Find where the given text appears and provide that cell's center as [x, y] coordinate. 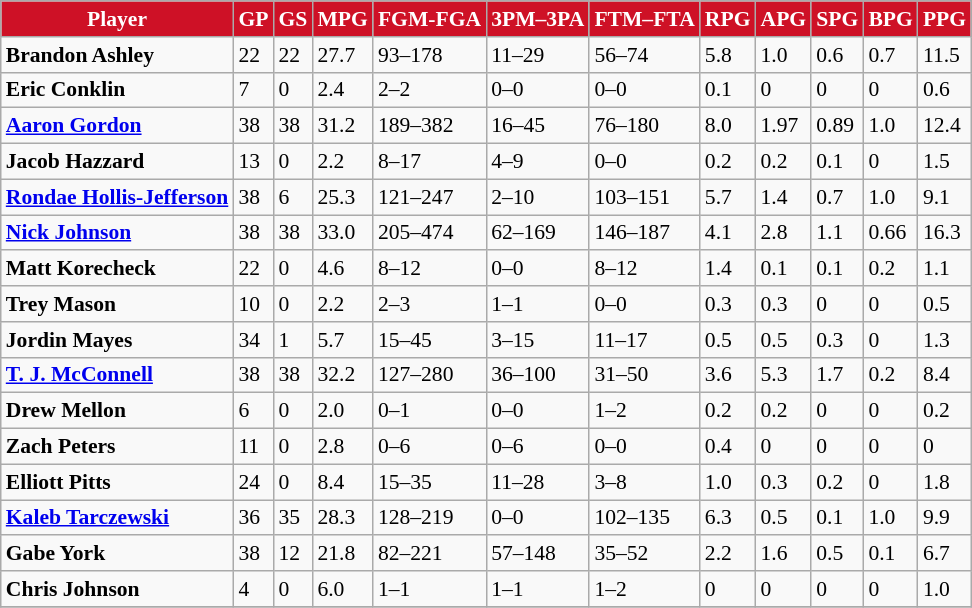
31–50 [644, 375]
Gabe York [118, 554]
MPG [342, 19]
27.7 [342, 55]
11.5 [944, 55]
0.66 [890, 233]
102–135 [644, 518]
10 [253, 304]
35–52 [644, 554]
1.7 [837, 375]
103–151 [644, 197]
SPG [837, 19]
2–2 [430, 90]
1 [292, 340]
5.3 [784, 375]
15–45 [430, 340]
57–148 [538, 554]
RPG [728, 19]
11–29 [538, 55]
16.3 [944, 233]
3PM–3PA [538, 19]
Aaron Gordon [118, 126]
128–219 [430, 518]
4.1 [728, 233]
GP [253, 19]
4 [253, 589]
127–280 [430, 375]
11–28 [538, 482]
3.6 [728, 375]
0–1 [430, 411]
36–100 [538, 375]
56–74 [644, 55]
Jacob Hazzard [118, 162]
Jordin Mayes [118, 340]
31.2 [342, 126]
Drew Mellon [118, 411]
2.0 [342, 411]
12 [292, 554]
Brandon Ashley [118, 55]
6.3 [728, 518]
Rondae Hollis-Jefferson [118, 197]
Kaleb Tarczewski [118, 518]
16–45 [538, 126]
205–474 [430, 233]
35 [292, 518]
36 [253, 518]
189–382 [430, 126]
Chris Johnson [118, 589]
28.3 [342, 518]
15–35 [430, 482]
GS [292, 19]
25.3 [342, 197]
82–221 [430, 554]
11 [253, 447]
24 [253, 482]
1.8 [944, 482]
93–178 [430, 55]
2.4 [342, 90]
APG [784, 19]
1.5 [944, 162]
Nick Johnson [118, 233]
1.97 [784, 126]
34 [253, 340]
4–9 [538, 162]
21.8 [342, 554]
33.0 [342, 233]
PPG [944, 19]
8–17 [430, 162]
FTM–FTA [644, 19]
T. J. McConnell [118, 375]
76–180 [644, 126]
2–10 [538, 197]
3–15 [538, 340]
6.0 [342, 589]
11–17 [644, 340]
Eric Conklin [118, 90]
4.6 [342, 269]
62–169 [538, 233]
BPG [890, 19]
0.89 [837, 126]
Player [118, 19]
9.9 [944, 518]
6.7 [944, 554]
13 [253, 162]
Trey Mason [118, 304]
7 [253, 90]
1.3 [944, 340]
146–187 [644, 233]
1.6 [784, 554]
12.4 [944, 126]
FGM-FGA [430, 19]
Matt Korecheck [118, 269]
32.2 [342, 375]
8.0 [728, 126]
2–3 [430, 304]
121–247 [430, 197]
3–8 [644, 482]
0.4 [728, 447]
Zach Peters [118, 447]
5.8 [728, 55]
Elliott Pitts [118, 482]
9.1 [944, 197]
